Search for the cell housing the specified text and yield its (x, y) center coordinate. 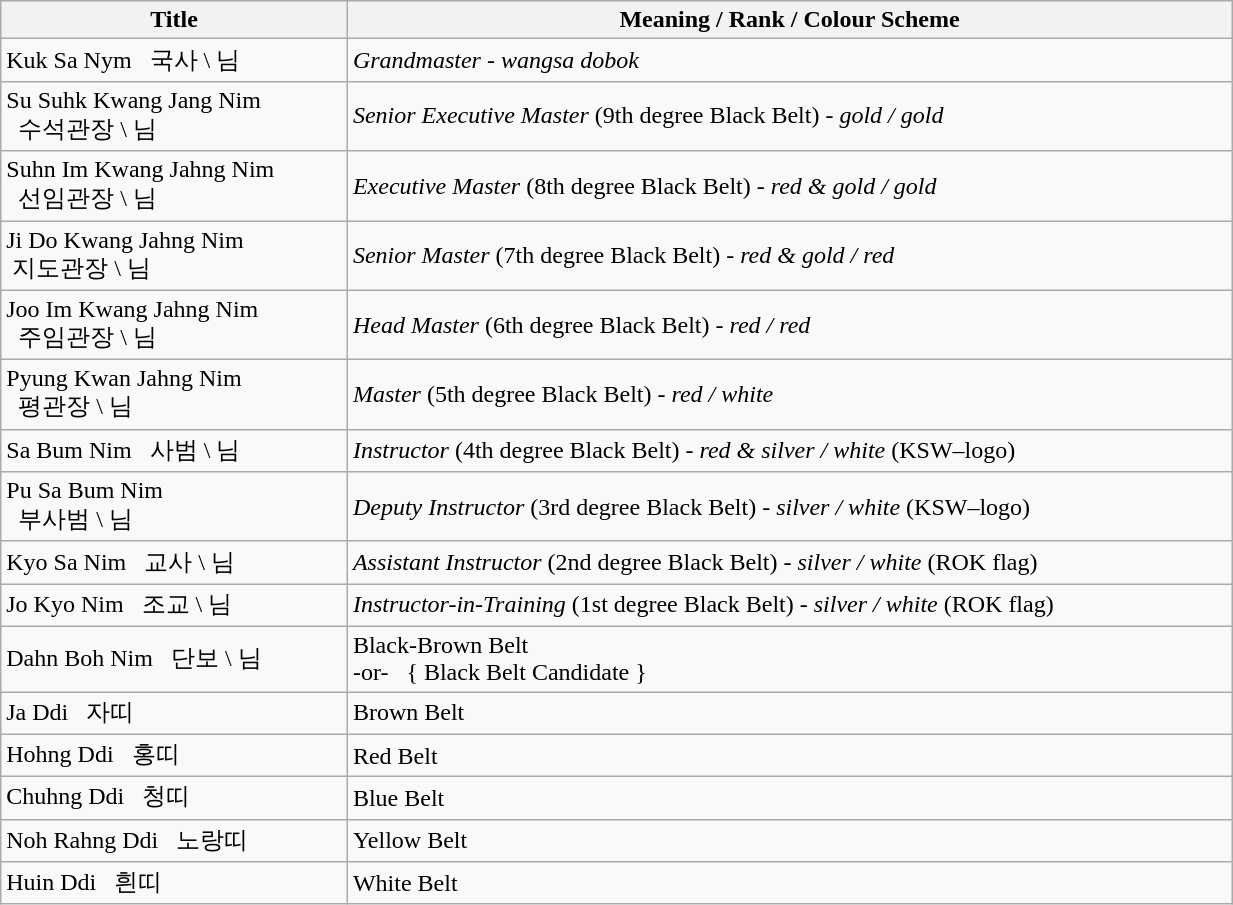
Huin Ddi 흰띠 (174, 884)
Yellow Belt (789, 840)
Ji Do Kwang Jahng Nim 지도관장 \ 님 (174, 255)
Pyung Kwan Jahng Nim 평관장 \ 님 (174, 395)
Blue Belt (789, 798)
Instructor (4th degree Black Belt) - red & silver / white (KSW–logo) (789, 450)
Black-Brown Belt-or- { Black Belt Candidate } (789, 658)
Hohng Ddi 홍띠 (174, 756)
Noh Rahng Ddi 노랑띠 (174, 840)
White Belt (789, 884)
Instructor-in-Training (1st degree Black Belt) - silver / white (ROK flag) (789, 606)
Sa Bum Nim 사범 \ 님 (174, 450)
Chuhng Ddi 청띠 (174, 798)
Senior Executive Master (9th degree Black Belt) - gold / gold (789, 116)
Red Belt (789, 756)
Title (174, 20)
Master (5th degree Black Belt) - red / white (789, 395)
Suhn Im Kwang Jahng Nim 선임관장 \ 님 (174, 186)
Head Master (6th degree Black Belt) - red / red (789, 325)
Joo Im Kwang Jahng Nim 주임관장 \ 님 (174, 325)
Executive Master (8th degree Black Belt) - red & gold / gold (789, 186)
Deputy Instructor (3rd degree Black Belt) - silver / white (KSW–logo) (789, 507)
Assistant Instructor (2nd degree Black Belt) - silver / white (ROK flag) (789, 562)
Ja Ddi 자띠 (174, 714)
Su Suhk Kwang Jang Nim 수석관장 \ 님 (174, 116)
Kuk Sa Nym 국사 \ 님 (174, 60)
Jo Kyo Nim 조교 \ 님 (174, 606)
Meaning / Rank / Colour Scheme (789, 20)
Dahn Boh Nim 단보 \ 님 (174, 658)
Kyo Sa Nim 교사 \ 님 (174, 562)
Senior Master (7th degree Black Belt) - red & gold / red (789, 255)
Brown Belt (789, 714)
Pu Sa Bum Nim 부사범 \ 님 (174, 507)
Grandmaster - wangsa dobok (789, 60)
